Detect which cell encompasses the target text, then output its (x, y) center coordinate. 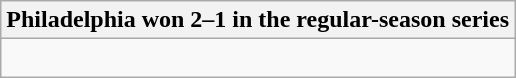
Philadelphia won 2–1 in the regular-season series (258, 20)
